From the cell containing the given text, extract its center point as [x, y] coordinate. 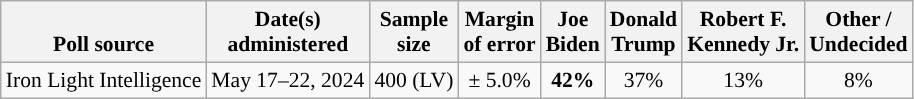
Marginof error [499, 32]
8% [858, 80]
37% [644, 80]
Date(s)administered [288, 32]
± 5.0% [499, 80]
Poll source [104, 32]
May 17–22, 2024 [288, 80]
13% [743, 80]
42% [573, 80]
Robert F.Kennedy Jr. [743, 32]
Samplesize [414, 32]
DonaldTrump [644, 32]
Other /Undecided [858, 32]
400 (LV) [414, 80]
JoeBiden [573, 32]
Iron Light Intelligence [104, 80]
